Scan for the cell matching the given text and deliver its [X, Y] coordinate at center. 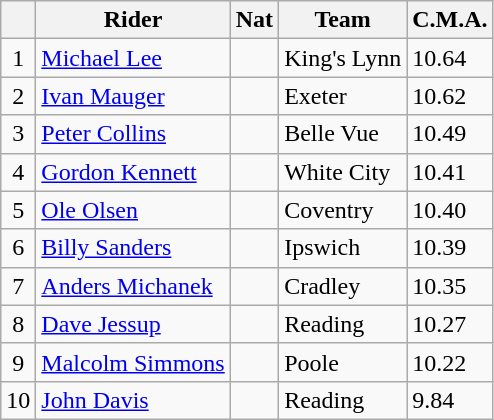
10.41 [450, 172]
6 [18, 248]
Dave Jessup [133, 324]
8 [18, 324]
Coventry [343, 210]
9 [18, 362]
Nat [254, 20]
10.22 [450, 362]
Anders Michanek [133, 286]
C.M.A. [450, 20]
Rider [133, 20]
Gordon Kennett [133, 172]
2 [18, 96]
9.84 [450, 400]
5 [18, 210]
Team [343, 20]
White City [343, 172]
3 [18, 134]
10.62 [450, 96]
Ipswich [343, 248]
Belle Vue [343, 134]
7 [18, 286]
John Davis [133, 400]
Malcolm Simmons [133, 362]
Peter Collins [133, 134]
4 [18, 172]
10.49 [450, 134]
Billy Sanders [133, 248]
10.27 [450, 324]
Ivan Mauger [133, 96]
King's Lynn [343, 58]
10.40 [450, 210]
Poole [343, 362]
Ole Olsen [133, 210]
1 [18, 58]
10.35 [450, 286]
Cradley [343, 286]
Exeter [343, 96]
10 [18, 400]
10.64 [450, 58]
10.39 [450, 248]
Michael Lee [133, 58]
